From the cell containing the given text, extract its center point as (X, Y) coordinate. 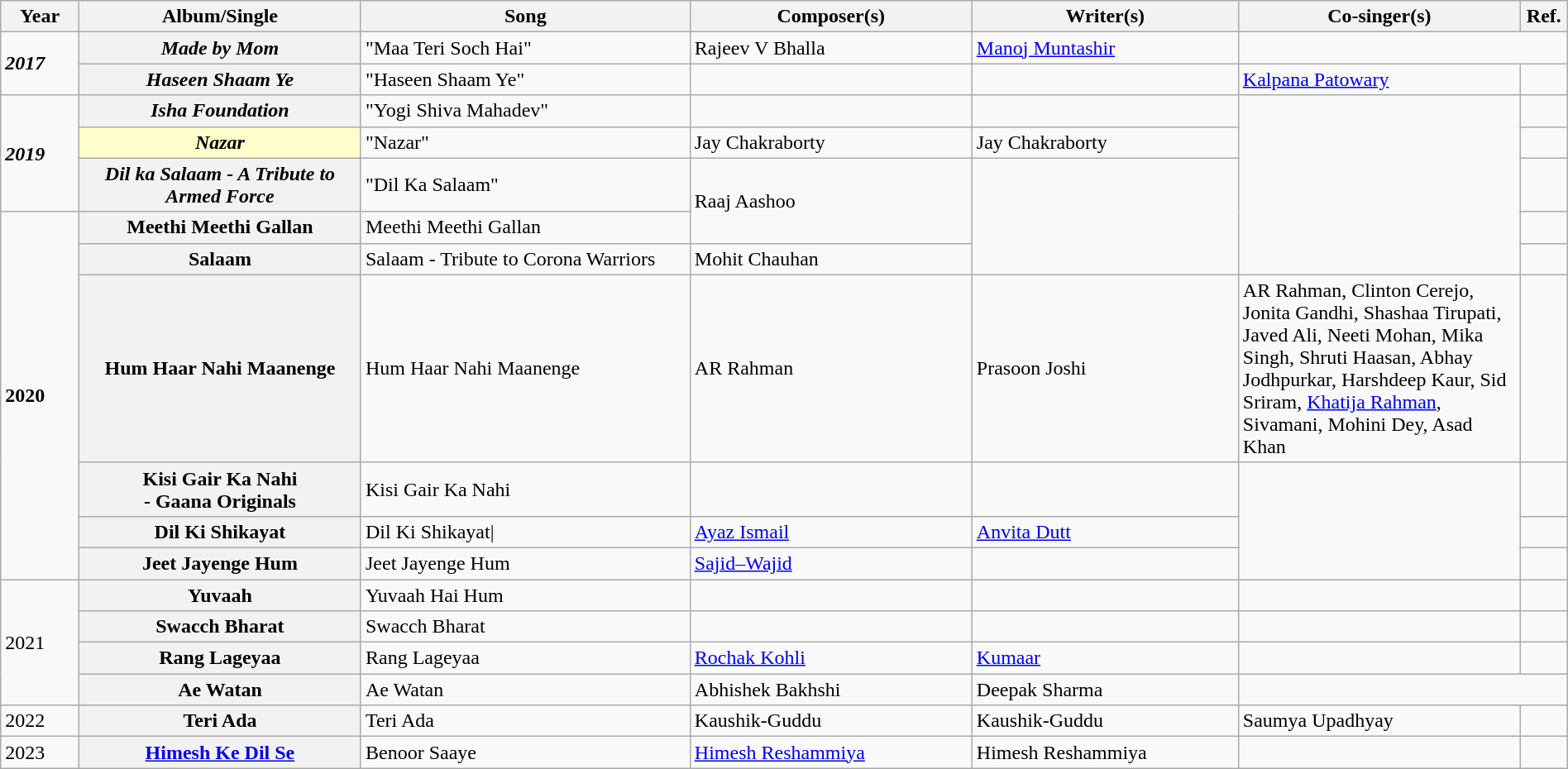
2017 (40, 64)
Kisi Gair Ka Nahi (525, 490)
Benoor Saaye (525, 752)
Deepak Sharma (1105, 690)
Mohit Chauhan (830, 259)
2022 (40, 721)
Salaam - Tribute to Corona Warriors (525, 259)
AR Rahman (830, 369)
Abhishek Bakhshi (830, 690)
2023 (40, 752)
"Nazar" (525, 142)
2021 (40, 642)
Kumaar (1105, 658)
Himesh Ke Dil Se (220, 752)
Kisi Gair Ka Nahi- Gaana Originals (220, 490)
Made by Mom (220, 48)
Dil Ki Shikayat (220, 532)
Manoj Muntashir (1105, 48)
"Haseen Shaam Ye" (525, 79)
Nazar (220, 142)
Yuvaah Hai Hum (525, 595)
Dil ka Salaam - A Tribute to Armed Force (220, 185)
Sajid–Wajid (830, 563)
Album/Single (220, 17)
2019 (40, 154)
Ref. (1543, 17)
Writer(s) (1105, 17)
Isha Foundation (220, 111)
Dil Ki Shikayat| (525, 532)
Saumya Upadhyay (1379, 721)
Co-singer(s) (1379, 17)
Raaj Aashoo (830, 200)
"Maa Teri Soch Hai" (525, 48)
Prasoon Joshi (1105, 369)
Yuvaah (220, 595)
Song (525, 17)
Year (40, 17)
Rajeev V Bhalla (830, 48)
"Dil Ka Salaam" (525, 185)
Rochak Kohli (830, 658)
"Yogi Shiva Mahadev" (525, 111)
Ayaz Ismail (830, 532)
Haseen Shaam Ye (220, 79)
Salaam (220, 259)
Anvita Dutt (1105, 532)
Composer(s) (830, 17)
Kalpana Patowary (1379, 79)
2020 (40, 395)
